Detect which cell encompasses the target text, then output its [x, y] center coordinate. 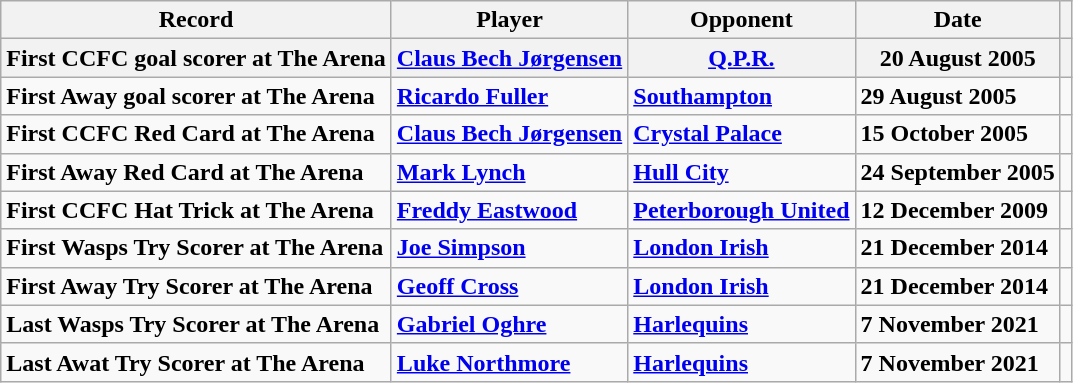
Southampton [742, 96]
First Away Red Card at The Arena [196, 172]
Freddy Eastwood [509, 210]
12 December 2009 [958, 210]
First Wasps Try Scorer at The Arena [196, 248]
First Away Try Scorer at The Arena [196, 286]
Mark Lynch [509, 172]
First Away goal scorer at The Arena [196, 96]
15 October 2005 [958, 134]
Q.P.R. [742, 58]
Geoff Cross [509, 286]
Joe Simpson [509, 248]
Opponent [742, 20]
20 August 2005 [958, 58]
24 September 2005 [958, 172]
Last Wasps Try Scorer at The Arena [196, 324]
Ricardo Fuller [509, 96]
First CCFC Hat Trick at The Arena [196, 210]
Crystal Palace [742, 134]
Record [196, 20]
Last Awat Try Scorer at The Arena [196, 362]
Luke Northmore [509, 362]
Peterborough United [742, 210]
First CCFC Red Card at The Arena [196, 134]
First CCFC goal scorer at The Arena [196, 58]
Date [958, 20]
Player [509, 20]
Gabriel Oghre [509, 324]
29 August 2005 [958, 96]
Hull City [742, 172]
